Pinpoint the cell where the given text exists, returning its [X, Y] midpoint coordinate. 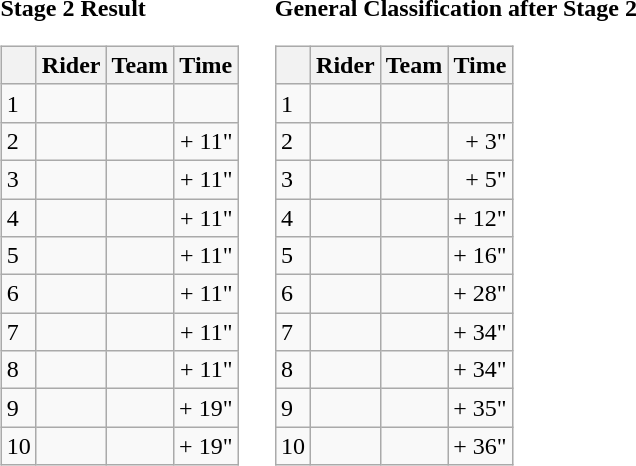
+ 5" [480, 179]
+ 16" [480, 256]
+ 36" [480, 446]
+ 28" [480, 294]
+ 3" [480, 141]
+ 12" [480, 217]
+ 35" [480, 408]
